Output the [x, y] coordinate of the center of the cell containing the given text.  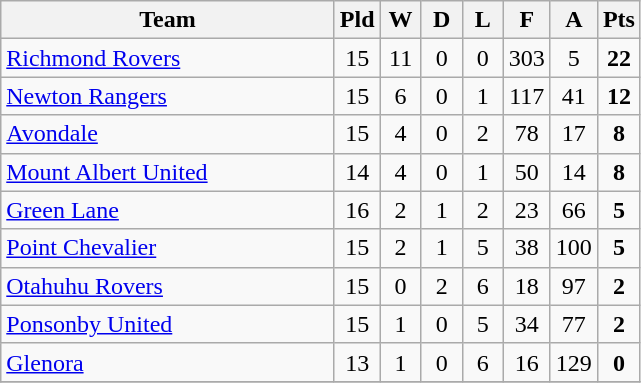
Newton Rangers [168, 96]
77 [574, 324]
38 [526, 248]
41 [574, 96]
W [400, 20]
Richmond Rovers [168, 58]
Team [168, 20]
Otahuhu Rovers [168, 286]
12 [618, 96]
A [574, 20]
129 [574, 362]
Green Lane [168, 210]
23 [526, 210]
Avondale [168, 134]
13 [357, 362]
Point Chevalier [168, 248]
17 [574, 134]
Pld [357, 20]
34 [526, 324]
22 [618, 58]
Glenora [168, 362]
303 [526, 58]
11 [400, 58]
L [482, 20]
97 [574, 286]
78 [526, 134]
D [442, 20]
100 [574, 248]
Pts [618, 20]
Mount Albert United [168, 172]
50 [526, 172]
117 [526, 96]
F [526, 20]
18 [526, 286]
Ponsonby United [168, 324]
66 [574, 210]
